Pinpoint the cell where the given text exists, returning its (x, y) midpoint coordinate. 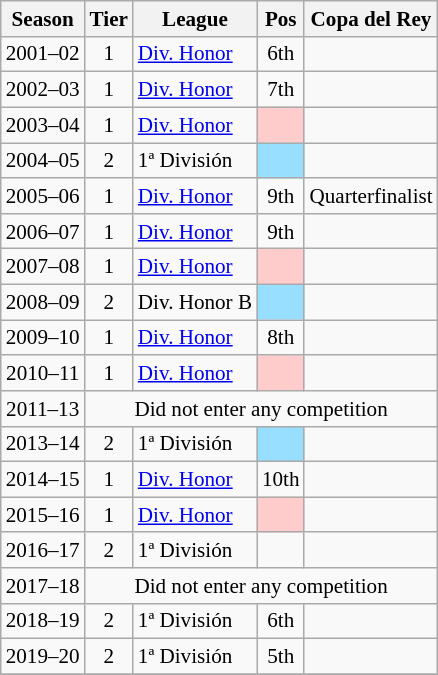
2017–18 (43, 586)
2005–06 (43, 196)
2014–15 (43, 480)
2016–17 (43, 550)
10th (280, 480)
2011–13 (43, 408)
2004–05 (43, 160)
2008–09 (43, 302)
5th (280, 656)
League (195, 18)
2010–11 (43, 372)
2018–19 (43, 620)
2006–07 (43, 230)
2003–04 (43, 124)
Div. Honor B (195, 302)
2013–14 (43, 444)
2001–02 (43, 54)
2007–08 (43, 266)
Copa del Rey (370, 18)
Quarterfinalist (370, 196)
2009–10 (43, 338)
2002–03 (43, 90)
7th (280, 90)
8th (280, 338)
Pos (280, 18)
2015–16 (43, 514)
Tier (109, 18)
2019–20 (43, 656)
Season (43, 18)
